Find where the given text appears and provide that cell's center as [x, y] coordinate. 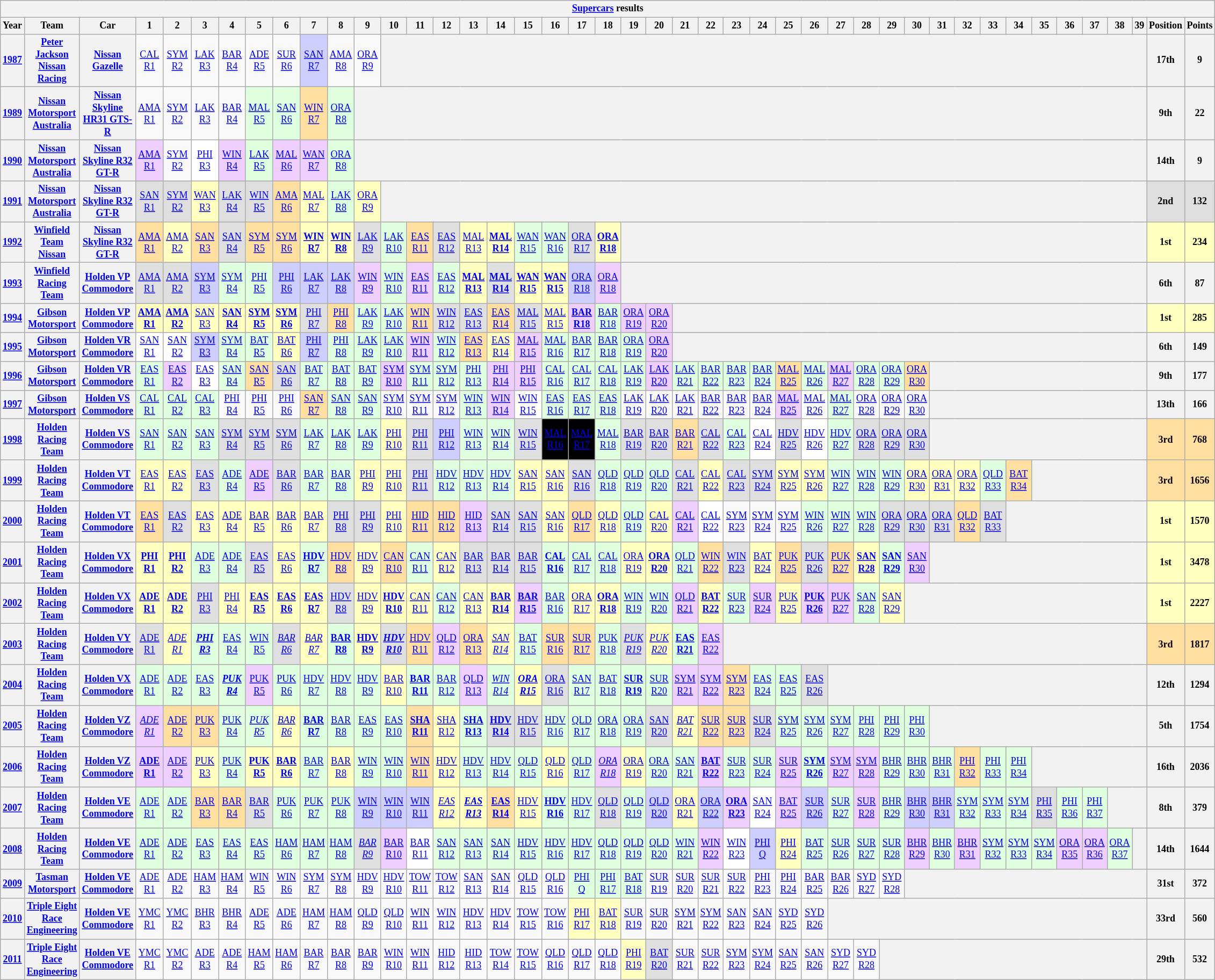
SYMR7 [314, 884]
Winfield Team Nissan [52, 242]
WIN R27 [841, 521]
HAMR4 [232, 884]
PHIR33 [993, 767]
177 [1200, 376]
PHIR32 [967, 767]
PHIR37 [1095, 808]
WANR3 [205, 201]
SYM R24 [763, 521]
BARR26 [841, 884]
39 [1140, 26]
35 [1044, 26]
BARR21 [685, 439]
14 [501, 26]
BHRR4 [232, 918]
11 [420, 26]
SURR16 [555, 644]
PHIR13 [474, 376]
PHIR35 [1044, 808]
ORAR23 [737, 808]
TOWR14 [501, 960]
2 [177, 26]
BATR34 [1018, 480]
PHIR36 [1070, 808]
PUKR18 [608, 644]
HDVR11 [420, 644]
560 [1200, 918]
38 [1119, 26]
7 [314, 26]
1991 [13, 201]
25 [789, 26]
SANR8 [341, 405]
HDVR27 [841, 439]
TOWR16 [555, 918]
PHI R8 [341, 521]
BATR5 [259, 347]
PHIR23 [763, 884]
AMAR8 [341, 60]
ORAR22 [711, 808]
37 [1095, 26]
ADER6 [287, 918]
234 [1200, 242]
16 [555, 26]
PUKR7 [314, 808]
1656 [1200, 480]
Position [1166, 26]
PUKR8 [341, 808]
1997 [13, 405]
1570 [1200, 521]
WINR21 [685, 849]
LAKR5 [259, 160]
QLDR9 [367, 918]
MALR5 [259, 114]
BATR24 [763, 562]
2004 [13, 685]
6 [287, 26]
SANR26 [814, 960]
768 [1200, 439]
2006 [13, 767]
EAS R1 [149, 521]
SURR17 [582, 644]
HDVR25 [789, 439]
PHIR9 [367, 480]
WINR20 [660, 603]
BAR R7 [314, 521]
8th [1166, 808]
ORAR35 [1070, 849]
1989 [13, 114]
AMAR6 [287, 201]
13th [1166, 405]
BARR20 [660, 439]
31st [1166, 884]
ADE R4 [232, 521]
SHAR11 [420, 726]
16th [1166, 767]
WINR28 [866, 480]
1993 [13, 283]
Nissan Skyline HR31 GTS-R [107, 114]
EASR22 [711, 644]
2009 [13, 884]
15 [527, 26]
PHIR12 [447, 439]
SANR21 [685, 767]
BARR25 [814, 884]
SYM R25 [789, 521]
2008 [13, 849]
SYMR28 [866, 767]
ORAR13 [474, 644]
24 [763, 26]
17 [582, 26]
379 [1200, 808]
Tasman Motorsport [52, 884]
1644 [1200, 849]
HDVR26 [814, 439]
SANR17 [582, 685]
ORAR21 [685, 808]
QLDR13 [474, 685]
2007 [13, 808]
CALR2 [177, 405]
ORAR36 [1095, 849]
12 [447, 26]
MALR17 [582, 439]
QLD R18 [608, 521]
1 [149, 26]
SHAR12 [447, 726]
SANR9 [367, 405]
ORAR31 [942, 480]
Year [13, 26]
TOWR12 [447, 884]
SANR25 [789, 960]
20 [660, 26]
2036 [1200, 767]
1999 [13, 480]
ORA R31 [942, 521]
PHIR1 [149, 562]
1987 [13, 60]
1817 [1200, 644]
26 [814, 26]
36 [1070, 26]
1294 [1200, 685]
ORAR15 [527, 685]
EASR7 [314, 603]
BATR8 [341, 376]
21 [685, 26]
BHRR3 [205, 918]
WINR6 [287, 884]
QLDR12 [447, 644]
2001 [13, 562]
PHI R9 [367, 521]
CANR13 [474, 603]
2010 [13, 918]
CAL R21 [685, 521]
QLD R17 [582, 521]
EASR24 [763, 685]
ORAR37 [1119, 849]
CAL R22 [711, 521]
ORAR16 [555, 685]
PHIR34 [1018, 767]
532 [1200, 960]
10 [394, 26]
BATR6 [287, 347]
27 [841, 26]
EASR18 [608, 405]
5th [1166, 726]
1754 [1200, 726]
19 [634, 26]
BARR13 [474, 562]
ORAR32 [967, 480]
SHAR13 [474, 726]
33rd [1166, 918]
1996 [13, 376]
BATR15 [527, 644]
BAT R33 [993, 521]
30 [917, 26]
WIN R28 [866, 521]
SYDR25 [789, 918]
Holden VY Commodore [107, 644]
EASR9 [367, 726]
EAS R2 [177, 521]
BARR17 [582, 347]
Points [1200, 26]
PHIR29 [892, 726]
LAKR4 [232, 201]
5 [259, 26]
2002 [13, 603]
2005 [13, 726]
HAMR5 [259, 960]
CAL R20 [660, 521]
SURR25 [789, 767]
1994 [13, 318]
149 [1200, 347]
WANR16 [555, 242]
WINR4 [232, 160]
SANR5 [259, 376]
EASR21 [685, 644]
29th [1166, 960]
PHIR2 [177, 562]
CALR21 [685, 480]
PHIR19 [634, 960]
2003 [13, 644]
BARR19 [634, 439]
QLD R32 [967, 521]
13 [474, 26]
ORA R29 [892, 521]
28 [866, 26]
1995 [13, 347]
SAN R16 [555, 521]
2000 [13, 521]
12th [1166, 685]
Winfield Racing Team [52, 283]
8 [341, 26]
HID R12 [447, 521]
BARR12 [447, 685]
WINR29 [892, 480]
MALR7 [314, 201]
PHIR14 [501, 376]
166 [1200, 405]
Nissan Gazelle [107, 60]
EAS R3 [205, 521]
HID R13 [474, 521]
BATR20 [660, 960]
SANR15 [527, 480]
SYM R23 [737, 521]
PUKR20 [660, 644]
34 [1018, 26]
CALR24 [763, 439]
372 [1200, 884]
2nd [1166, 201]
Car [107, 26]
QLD R19 [634, 521]
1990 [13, 160]
SURR6 [287, 60]
EASR10 [394, 726]
EASR26 [814, 685]
Supercars results [608, 9]
BARR5 [259, 808]
HAMR3 [205, 884]
MALR6 [287, 160]
1998 [13, 439]
EASR25 [789, 685]
SANR20 [660, 726]
SANR23 [737, 918]
31 [942, 26]
HID R11 [420, 521]
BARR3 [205, 808]
32 [967, 26]
87 [1200, 283]
TOWR11 [420, 884]
3478 [1200, 562]
3 [205, 26]
BATR9 [367, 376]
PHIR15 [527, 376]
29 [892, 26]
WINR27 [841, 480]
BARR16 [555, 603]
Team [52, 26]
1992 [13, 242]
SAN R14 [501, 521]
23 [737, 26]
SYMR8 [341, 884]
285 [1200, 318]
CANR10 [394, 562]
BATR7 [314, 376]
BATR21 [685, 726]
2011 [13, 960]
HIDR13 [474, 960]
QLDR33 [993, 480]
WINR8 [341, 242]
33 [993, 26]
PUKR19 [634, 644]
SAN R15 [527, 521]
WANR7 [314, 160]
MALR18 [608, 439]
PHIR30 [917, 726]
BAR R5 [259, 521]
PHI R10 [394, 521]
BAR R6 [287, 521]
WINR19 [634, 603]
4 [232, 26]
HIDR12 [447, 960]
132 [1200, 201]
QLDR10 [394, 918]
EASR16 [555, 405]
CALR3 [205, 405]
2227 [1200, 603]
17th [1166, 60]
18 [608, 26]
SANR30 [917, 562]
SYDR26 [814, 918]
EASR17 [582, 405]
SANR12 [447, 849]
WIN R26 [814, 521]
Peter Jackson Nissan Racing [52, 60]
ORA R30 [917, 521]
PHIR28 [866, 726]
